Identify which cell holds the provided text, then report its (X, Y) central coordinate. 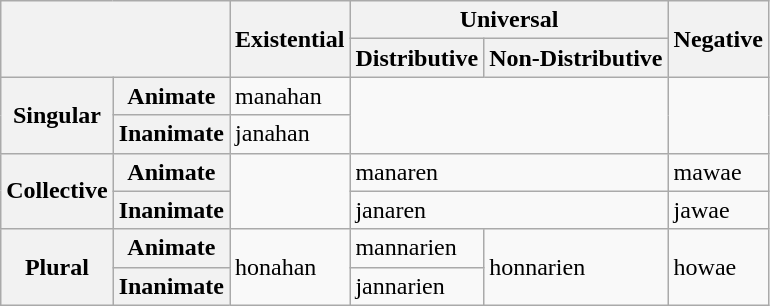
Existential (290, 39)
Universal (509, 20)
Distributive (417, 58)
mawae (718, 172)
howae (718, 267)
Collective (57, 191)
Singular (57, 115)
janaren (509, 210)
honahan (290, 267)
jannarien (417, 286)
janahan (290, 134)
Plural (57, 267)
Negative (718, 39)
mannarien (417, 248)
jawae (718, 210)
manahan (290, 96)
manaren (509, 172)
honnarien (576, 267)
Non-Distributive (576, 58)
